Determine the (X, Y) coordinate at the center of the cell enclosing the given text.  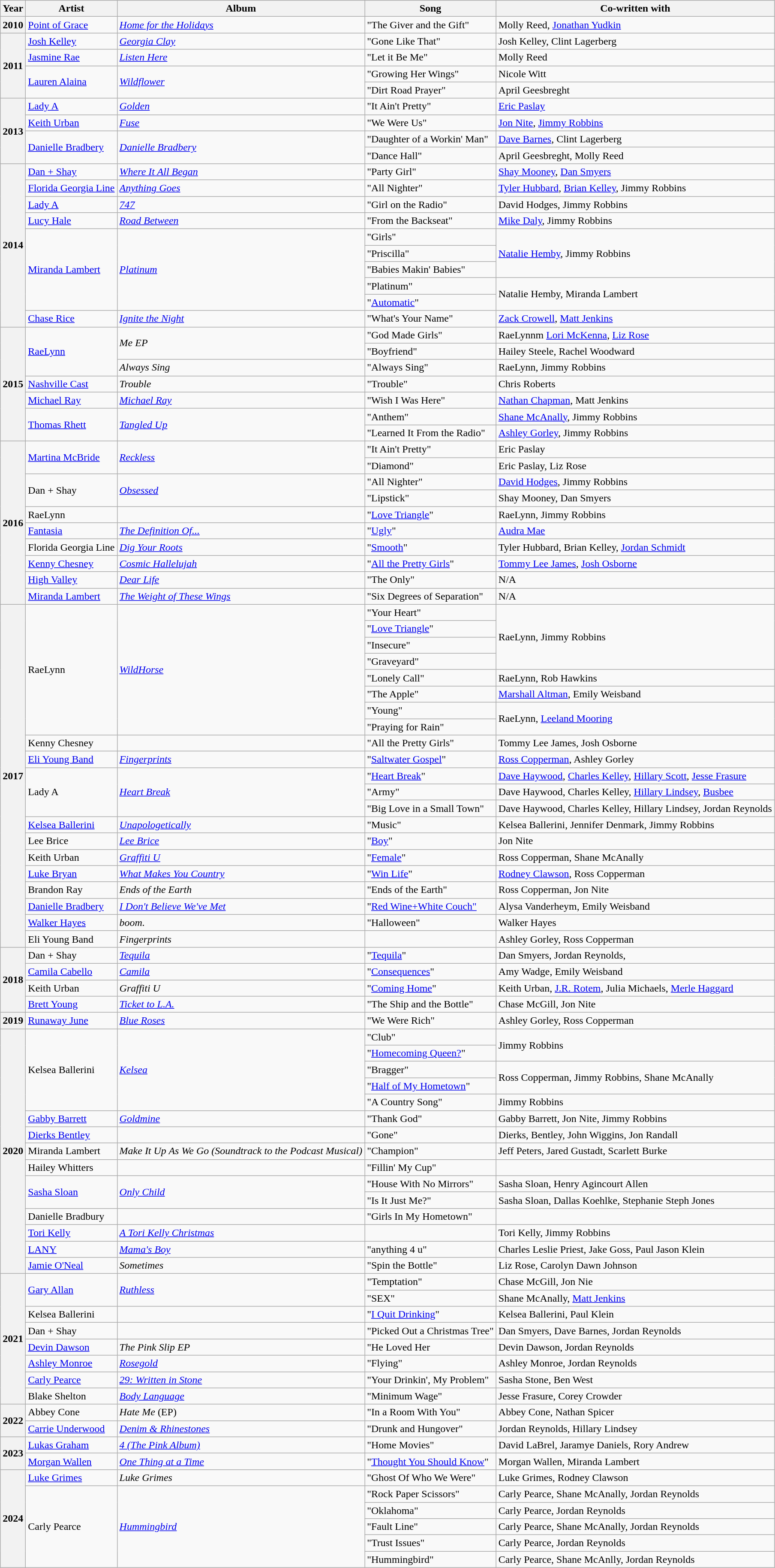
Ross Copperman, Shane McAnally (635, 857)
"Homecoming Queen?" (430, 1053)
Tequila (241, 955)
Josh Kelley (71, 41)
Josh Kelley, Clint Lagerberg (635, 41)
The Pink Slip EP (241, 1347)
Ross Copperman, Jon Nite (635, 890)
Gabby Barrett (71, 1119)
"Is It Just Me?" (430, 1200)
2017 (13, 775)
"Gone" (430, 1135)
"In a Room With You" (430, 1412)
2018 (13, 980)
"Graveyard" (430, 661)
Me EP (241, 343)
Sometimes (241, 1266)
Sasha Stone, Ben West (635, 1380)
RaeLynn, Leeland Mooring (635, 718)
"Coming Home" (430, 988)
Co-written with (635, 9)
Dear Life (241, 580)
"Insecure" (430, 645)
"Tequila" (430, 955)
"Dance Hall" (430, 155)
"Ghost Of Who We Were" (430, 1478)
2019 (13, 1021)
"Champion" (430, 1151)
"Dirt Road Prayer" (430, 90)
"Fault Line" (430, 1527)
What Makes You Country (241, 874)
Goldmine (241, 1119)
Jesse Frasure, Corey Crowder (635, 1396)
"Platinum" (430, 286)
Lucy Hale (71, 221)
Unapologetically (241, 825)
"Drunk and Hungover" (430, 1429)
I Don't Believe We've Met (241, 906)
Blake Shelton (71, 1396)
April Geesbreght, Molly Reed (635, 155)
Camila Cabello (71, 971)
Tangled Up (241, 425)
"Big Love in a Small Town" (430, 808)
Ashley Gorley, Jimmy Robbins (635, 433)
2013 (13, 131)
Ends of the Earth (241, 890)
"Gone Like That" (430, 41)
"Flying" (430, 1363)
Dave Barnes, Clint Lagerberg (635, 139)
Luke Grimes, Rodney Clawson (635, 1478)
"Your Heart" (430, 612)
Hailey Whitters (71, 1167)
"Thought You Should Know" (430, 1461)
"Ends of the Earth" (430, 890)
boom. (241, 923)
"From the Backseat" (430, 221)
Fantasia (71, 531)
Heart Break (241, 792)
29: Written in Stone (241, 1380)
Chase Rice (71, 319)
The Definition Of... (241, 531)
"Lipstick" (430, 498)
"Young" (430, 710)
"Saltwater Gospel" (430, 760)
Devin Dawson (71, 1347)
"The Ship and the Bottle" (430, 1004)
"Lonely Call" (430, 678)
"He Loved Her (430, 1347)
A Tori Kelly Christmas (241, 1233)
4 (The Pink Album) (241, 1445)
"Trust Issues" (430, 1543)
"Wish I Was Here" (430, 400)
Kelsea Ballerini, Paul Klein (635, 1315)
"Bragger" (430, 1070)
Chase McGill, Jon Nite (635, 1004)
Chase McGill, Jon Nie (635, 1282)
Danielle Bradbury (71, 1216)
Thomas Rhett (71, 425)
Dave Haywood, Charles Kelley, Hillary Scott, Jesse Frasure (635, 776)
Artist (71, 9)
Jasmine Rae (71, 57)
"Halloween" (430, 923)
Marshall Altman, Emily Weisband (635, 694)
Dan Smyers, Jordan Reynolds, (635, 955)
"Music" (430, 825)
Dierks Bentley (71, 1135)
"I Quit Drinking" (430, 1315)
"Girls" (430, 237)
Anything Goes (241, 188)
LANY (71, 1249)
"Six Degrees of Separation" (430, 596)
"Party Girl" (430, 172)
Abbey Cone, Nathan Spicer (635, 1412)
2022 (13, 1420)
Dierks, Bentley, John Wiggins, Jon Randall (635, 1135)
Wildflower (241, 82)
Hailey Steele, Rachel Woodward (635, 351)
2014 (13, 245)
Sasha Sloan (71, 1192)
Jeff Peters, Jared Gustadt, Scarlett Burke (635, 1151)
"Your Drinkin', My Problem" (430, 1380)
Golden (241, 106)
"Win Life" (430, 874)
RaeLynn, Rob Hawkins (635, 678)
2023 (13, 1453)
Tori Kelly, Jimmy Robbins (635, 1233)
Body Language (241, 1396)
Cosmic Hallelujah (241, 564)
"Let it Be Me" (430, 57)
"Female" (430, 857)
"Ugly" (430, 531)
Home for the Holidays (241, 25)
Kelsea Ballerini, Jennifer Denmark, Jimmy Robbins (635, 825)
"Anthem" (430, 416)
Rodney Clawson, Ross Copperman (635, 874)
Carly Pearce, Shane McAnlly, Jordan Reynolds (635, 1559)
Ashley Monroe, Jordan Reynolds (635, 1363)
"Always Sing" (430, 368)
Where It All Began (241, 172)
"Girls In My Hometown" (430, 1216)
"The Apple" (430, 694)
RaeLynnm Lori McKenna, Liz Rose (635, 335)
Hummingbird (241, 1526)
Ashley Monroe (71, 1363)
Hate Me (EP) (241, 1412)
2015 (13, 384)
"Automatic" (430, 302)
"Boyfriend" (430, 351)
"Priscilla" (430, 253)
Jordan Reynolds, Hillary Lindsey (635, 1429)
Mike Daly, Jimmy Robbins (635, 221)
"Girl on the Radio" (430, 205)
Tyler Hubbard, Brian Kelley, Jordan Schmidt (635, 547)
"Club" (430, 1037)
"God Made Girls" (430, 335)
"House With No Mirrors" (430, 1184)
Reckless (241, 457)
Zack Crowell, Matt Jenkins (635, 319)
Gary Allan (71, 1290)
Only Child (241, 1192)
"Picked Out a Christmas Tree" (430, 1331)
Always Sing (241, 368)
Luke Bryan (71, 874)
"The Giver and the Gift" (430, 25)
Lukas Graham (71, 1445)
Nashville Cast (71, 384)
"Praying for Rain" (430, 727)
"We Were Rich" (430, 1021)
"Heart Break" (430, 776)
David LaBrel, Jaramye Daniels, Rory Andrew (635, 1445)
Natalie Hemby, Jimmy Robbins (635, 253)
"Rock Paper Scissors" (430, 1494)
April Geesbreght (635, 90)
Ross Copperman, Jimmy Robbins, Shane McAnally (635, 1078)
Lauren Alaina (71, 82)
Dave Haywood, Charles Kelley, Hillary Lindsey, Busbee (635, 792)
"Thank God" (430, 1119)
Obsessed (241, 490)
2024 (13, 1518)
"Home Movies" (430, 1445)
"What's Your Name" (430, 319)
Ticket to L.A. (241, 1004)
"Temptation" (430, 1282)
Alysa Vanderheym, Emily Weisband (635, 906)
Kelsea (241, 1070)
Ross Copperman, Ashley Gorley (635, 760)
Devin Dawson, Jordan Reynolds (635, 1347)
Tori Kelly (71, 1233)
2011 (13, 66)
Brandon Ray (71, 890)
"Learned It From the Radio" (430, 433)
Molly Reed, Jonathan Yudkin (635, 25)
2021 (13, 1339)
"SEX" (430, 1298)
"Red Wine+White Couch" (430, 906)
Liz Rose, Carolyn Dawn Johnson (635, 1266)
Runaway June (71, 1021)
Natalie Hemby, Miranda Lambert (635, 294)
Amy Wadge, Emily Weisband (635, 971)
"Babies Makin' Babies" (430, 270)
Year (13, 9)
Jon Nite, Jimmy Robbins (635, 123)
Morgan Wallen, Miranda Lambert (635, 1461)
2016 (13, 522)
"Growing Her Wings" (430, 74)
Point of Grace (71, 25)
Song (430, 9)
Platinum (241, 270)
"Daughter of a Workin' Man" (430, 139)
Jon Nite (635, 841)
"We Were Us" (430, 123)
High Valley (71, 580)
747 (241, 205)
Gabby Barrett, Jon Nite, Jimmy Robbins (635, 1119)
Nathan Chapman, Matt Jenkins (635, 400)
Sasha Sloan, Henry Agincourt Allen (635, 1184)
"Oklahoma" (430, 1510)
Rosegold (241, 1363)
"A Country Song" (430, 1102)
"Diamond" (430, 465)
One Thing at a Time (241, 1461)
Ignite the Night (241, 319)
2020 (13, 1151)
Tyler Hubbard, Brian Kelley, Jimmy Robbins (635, 188)
Nicole Witt (635, 74)
Blue Roses (241, 1021)
Shane McAnally, Jimmy Robbins (635, 416)
Mama's Boy (241, 1249)
"Consequences" (430, 971)
Keith Urban, J.R. Rotem, Julia Michaels, Merle Haggard (635, 988)
Dave Haywood, Charles Kelley, Hillary Lindsey, Jordan Reynolds (635, 808)
"Trouble" (430, 384)
2010 (13, 25)
"The Only" (430, 580)
Molly Reed (635, 57)
Morgan Wallen (71, 1461)
Dig Your Roots (241, 547)
"anything 4 u" (430, 1249)
"Smooth" (430, 547)
Audra Mae (635, 531)
Shane McAnally, Matt Jenkins (635, 1298)
"Spin the Bottle" (430, 1266)
Sasha Sloan, Dallas Koehlke, Stephanie Steph Jones (635, 1200)
"Hummingbird" (430, 1559)
WildHorse (241, 669)
Album (241, 9)
Camila (241, 971)
Trouble (241, 384)
"Army" (430, 792)
"Minimum Wage" (430, 1396)
Carrie Underwood (71, 1429)
Martina McBride (71, 457)
Listen Here (241, 57)
Chris Roberts (635, 384)
Abbey Cone (71, 1412)
Georgia Clay (241, 41)
Make It Up As We Go (Soundtrack to the Podcast Musical) (241, 1151)
The Weight of These Wings (241, 596)
Fuse (241, 123)
Brett Young (71, 1004)
Jamie O'Neal (71, 1266)
"Fillin' My Cup" (430, 1167)
Road Between (241, 221)
Denim & Rhinestones (241, 1429)
"Half of My Hometown" (430, 1086)
Ruthless (241, 1290)
Charles Leslie Priest, Jake Goss, Paul Jason Klein (635, 1249)
Eric Paslay, Liz Rose (635, 465)
Dan Smyers, Dave Barnes, Jordan Reynolds (635, 1331)
"Boy" (430, 841)
